Find where the given text appears and provide that cell's center as [X, Y] coordinate. 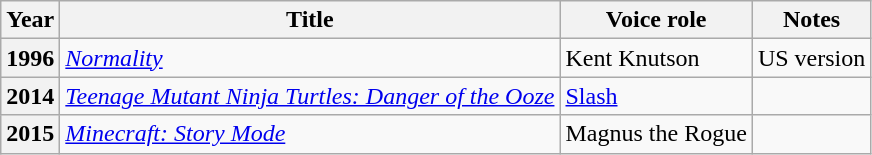
Kent Knutson [656, 58]
Notes [811, 20]
Minecraft: Story Mode [310, 134]
Normality [310, 58]
Voice role [656, 20]
Teenage Mutant Ninja Turtles: Danger of the Ooze [310, 96]
Magnus the Rogue [656, 134]
2014 [30, 96]
US version [811, 58]
Title [310, 20]
2015 [30, 134]
Slash [656, 96]
Year [30, 20]
1996 [30, 58]
